Scan for the cell matching the given text and deliver its (x, y) coordinate at center. 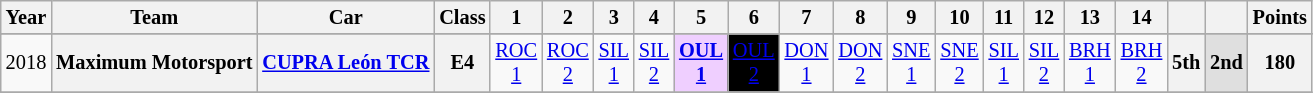
2 (568, 17)
SNE2 (959, 63)
9 (911, 17)
2nd (1226, 63)
5th (1186, 63)
4 (654, 17)
12 (1044, 17)
Car (346, 17)
11 (1004, 17)
Team (154, 17)
7 (807, 17)
ROC1 (516, 63)
8 (860, 17)
5 (701, 17)
6 (754, 17)
Class (462, 17)
SNE1 (911, 63)
ROC2 (568, 63)
3 (614, 17)
E4 (462, 63)
CUPRA León TCR (346, 63)
OUL1 (701, 63)
13 (1090, 17)
Year (26, 17)
Maximum Motorsport (154, 63)
OUL2 (754, 63)
BRH1 (1090, 63)
DON1 (807, 63)
10 (959, 17)
180 (1280, 63)
14 (1142, 17)
BRH2 (1142, 63)
1 (516, 17)
DON2 (860, 63)
Points (1280, 17)
2018 (26, 63)
